Output the [x, y] coordinate of the center of the cell containing the given text.  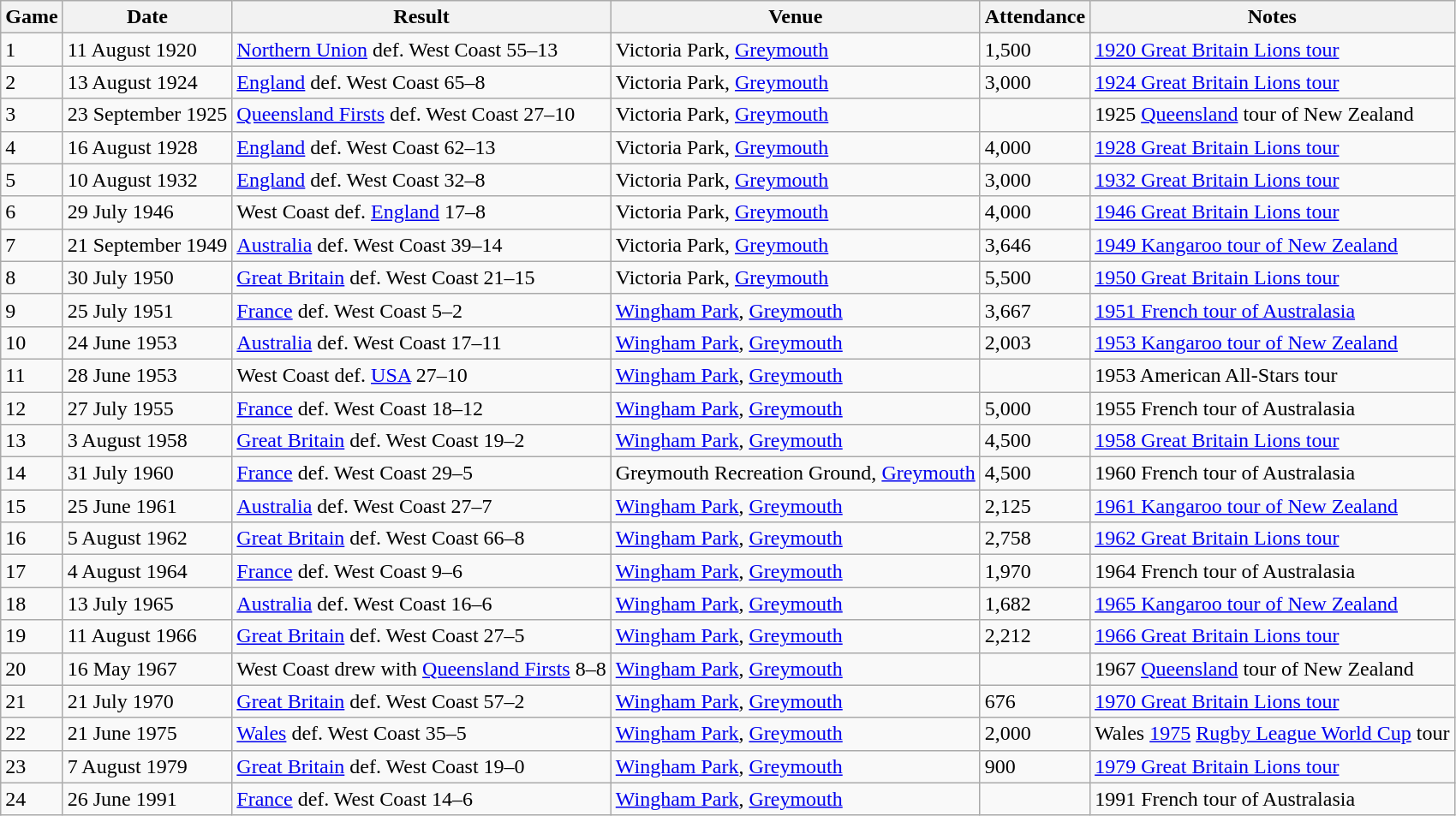
1925 Queensland tour of New Zealand [1273, 115]
8 [32, 277]
Great Britain def. West Coast 19–0 [421, 766]
1964 French tour of Australasia [1273, 571]
14 [32, 474]
Wales def. West Coast 35–5 [421, 734]
Australia def. West Coast 27–7 [421, 506]
11 August 1920 [147, 50]
13 July 1965 [147, 604]
28 June 1953 [147, 375]
23 September 1925 [147, 115]
1949 Kangaroo tour of New Zealand [1273, 245]
25 July 1951 [147, 310]
Australia def. West Coast 39–14 [421, 245]
19 [32, 636]
Result [421, 17]
3 [32, 115]
24 [32, 799]
Venue [795, 17]
7 August 1979 [147, 766]
16 [32, 539]
Australia def. West Coast 16–6 [421, 604]
1928 Great Britain Lions tour [1273, 147]
France def. West Coast 9–6 [421, 571]
15 [32, 506]
Great Britain def. West Coast 21–15 [421, 277]
27 July 1955 [147, 408]
Great Britain def. West Coast 27–5 [421, 636]
2,000 [1035, 734]
4 [32, 147]
France def. West Coast 29–5 [421, 474]
31 July 1960 [147, 474]
Notes [1273, 17]
5,500 [1035, 277]
Australia def. West Coast 17–11 [421, 342]
1,500 [1035, 50]
1965 Kangaroo tour of New Zealand [1273, 604]
West Coast def. USA 27–10 [421, 375]
5 [32, 180]
1970 Great Britain Lions tour [1273, 701]
24 June 1953 [147, 342]
France def. West Coast 18–12 [421, 408]
1966 Great Britain Lions tour [1273, 636]
13 [32, 441]
2 [32, 82]
Date [147, 17]
Northern Union def. West Coast 55–13 [421, 50]
West Coast drew with Queensland Firsts 8–8 [421, 669]
1920 Great Britain Lions tour [1273, 50]
1,682 [1035, 604]
Attendance [1035, 17]
2,758 [1035, 539]
1958 Great Britain Lions tour [1273, 441]
1924 Great Britain Lions tour [1273, 82]
11 [32, 375]
11 August 1966 [147, 636]
England def. West Coast 65–8 [421, 82]
30 July 1950 [147, 277]
6 [32, 212]
13 August 1924 [147, 82]
7 [32, 245]
Wales 1975 Rugby League World Cup tour [1273, 734]
2,125 [1035, 506]
29 July 1946 [147, 212]
676 [1035, 701]
1932 Great Britain Lions tour [1273, 180]
21 [32, 701]
Great Britain def. West Coast 66–8 [421, 539]
1979 Great Britain Lions tour [1273, 766]
1953 American All-Stars tour [1273, 375]
21 July 1970 [147, 701]
Great Britain def. West Coast 57–2 [421, 701]
West Coast def. England 17–8 [421, 212]
12 [32, 408]
5 August 1962 [147, 539]
25 June 1961 [147, 506]
21 June 1975 [147, 734]
4 August 1964 [147, 571]
France def. West Coast 14–6 [421, 799]
1953 Kangaroo tour of New Zealand [1273, 342]
26 June 1991 [147, 799]
23 [32, 766]
18 [32, 604]
England def. West Coast 62–13 [421, 147]
16 August 1928 [147, 147]
1991 French tour of Australasia [1273, 799]
1955 French tour of Australasia [1273, 408]
1960 French tour of Australasia [1273, 474]
17 [32, 571]
5,000 [1035, 408]
1946 Great Britain Lions tour [1273, 212]
3,646 [1035, 245]
England def. West Coast 32–8 [421, 180]
1951 French tour of Australasia [1273, 310]
20 [32, 669]
3 August 1958 [147, 441]
10 August 1932 [147, 180]
1,970 [1035, 571]
21 September 1949 [147, 245]
3,667 [1035, 310]
France def. West Coast 5–2 [421, 310]
10 [32, 342]
1 [32, 50]
16 May 1967 [147, 669]
1967 Queensland tour of New Zealand [1273, 669]
2,212 [1035, 636]
Queensland Firsts def. West Coast 27–10 [421, 115]
Great Britain def. West Coast 19–2 [421, 441]
2,003 [1035, 342]
900 [1035, 766]
9 [32, 310]
Greymouth Recreation Ground, Greymouth [795, 474]
22 [32, 734]
Game [32, 17]
1961 Kangaroo tour of New Zealand [1273, 506]
1962 Great Britain Lions tour [1273, 539]
1950 Great Britain Lions tour [1273, 277]
